Pinpoint the cell where the given text exists, returning its [x, y] midpoint coordinate. 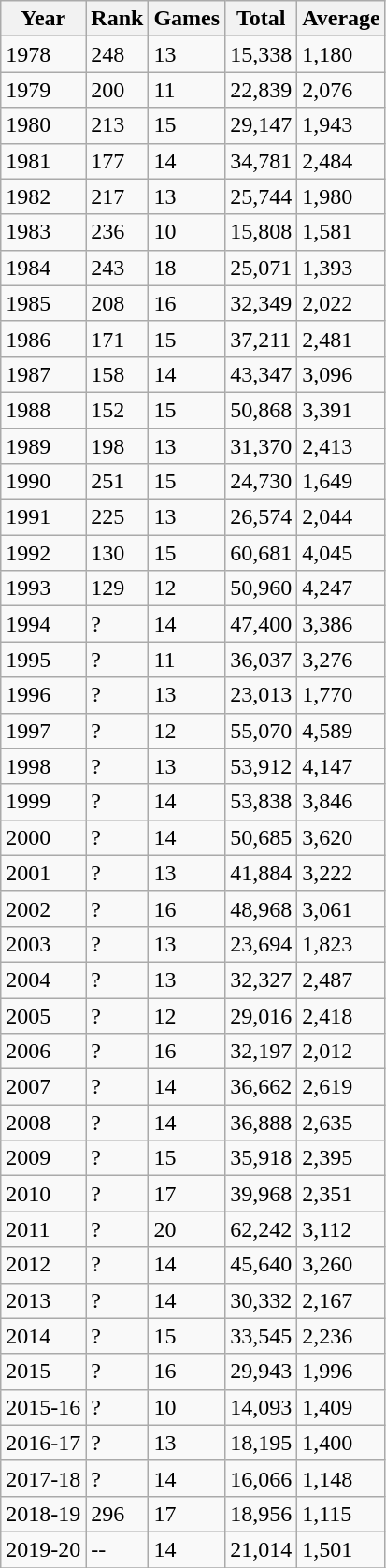
2012 [43, 1265]
1,400 [342, 1443]
-- [118, 1549]
29,147 [262, 125]
Rank [118, 19]
2014 [43, 1336]
1,581 [342, 232]
21,014 [262, 1549]
3,276 [342, 660]
158 [118, 374]
36,888 [262, 1123]
15,338 [262, 54]
3,260 [342, 1265]
2,635 [342, 1123]
32,349 [262, 303]
2000 [43, 837]
1992 [43, 553]
1,393 [342, 268]
36,662 [262, 1087]
1997 [43, 731]
1980 [43, 125]
26,574 [262, 517]
45,640 [262, 1265]
1,115 [342, 1514]
36,037 [262, 660]
23,694 [262, 944]
41,884 [262, 873]
2005 [43, 1015]
248 [118, 54]
1,409 [342, 1407]
2,167 [342, 1300]
1985 [43, 303]
Average [342, 19]
34,781 [262, 161]
2013 [43, 1300]
213 [118, 125]
25,744 [262, 196]
243 [118, 268]
1996 [43, 695]
2018-19 [43, 1514]
Total [262, 19]
53,838 [262, 802]
2,413 [342, 446]
1995 [43, 660]
296 [118, 1514]
2002 [43, 908]
1990 [43, 482]
2,484 [342, 161]
39,968 [262, 1194]
217 [118, 196]
Games [187, 19]
2011 [43, 1229]
29,016 [262, 1015]
200 [118, 90]
2,619 [342, 1087]
2,351 [342, 1194]
1986 [43, 339]
2,481 [342, 339]
1987 [43, 374]
2015-16 [43, 1407]
1998 [43, 766]
1989 [43, 446]
1983 [43, 232]
1994 [43, 624]
152 [118, 410]
1993 [43, 588]
1999 [43, 802]
208 [118, 303]
2007 [43, 1087]
2,418 [342, 1015]
3,386 [342, 624]
47,400 [262, 624]
3,620 [342, 837]
4,247 [342, 588]
177 [118, 161]
2,022 [342, 303]
53,912 [262, 766]
20 [187, 1229]
43,347 [262, 374]
2017-18 [43, 1478]
2001 [43, 873]
2009 [43, 1158]
50,685 [262, 837]
129 [118, 588]
2019-20 [43, 1549]
25,071 [262, 268]
3,846 [342, 802]
37,211 [262, 339]
50,960 [262, 588]
22,839 [262, 90]
31,370 [262, 446]
2,487 [342, 980]
4,147 [342, 766]
35,918 [262, 1158]
55,070 [262, 731]
2,044 [342, 517]
18,956 [262, 1514]
15,808 [262, 232]
1988 [43, 410]
2,076 [342, 90]
130 [118, 553]
1,180 [342, 54]
1979 [43, 90]
251 [118, 482]
1,148 [342, 1478]
4,045 [342, 553]
225 [118, 517]
18,195 [262, 1443]
2003 [43, 944]
32,327 [262, 980]
1991 [43, 517]
18 [187, 268]
1981 [43, 161]
3,112 [342, 1229]
2,236 [342, 1336]
60,681 [262, 553]
1,980 [342, 196]
16,066 [262, 1478]
198 [118, 446]
2016-17 [43, 1443]
2,395 [342, 1158]
171 [118, 339]
1,649 [342, 482]
1,501 [342, 1549]
2006 [43, 1052]
2010 [43, 1194]
4,589 [342, 731]
14,093 [262, 1407]
24,730 [262, 482]
1984 [43, 268]
30,332 [262, 1300]
48,968 [262, 908]
2,012 [342, 1052]
62,242 [262, 1229]
1,823 [342, 944]
23,013 [262, 695]
3,222 [342, 873]
3,096 [342, 374]
32,197 [262, 1052]
1978 [43, 54]
236 [118, 232]
1,996 [342, 1372]
29,943 [262, 1372]
2015 [43, 1372]
1982 [43, 196]
1,943 [342, 125]
50,868 [262, 410]
1,770 [342, 695]
2008 [43, 1123]
3,061 [342, 908]
3,391 [342, 410]
2004 [43, 980]
33,545 [262, 1336]
Year [43, 19]
